Extract the [x, y] coordinate from the center of the cell holding the provided text.  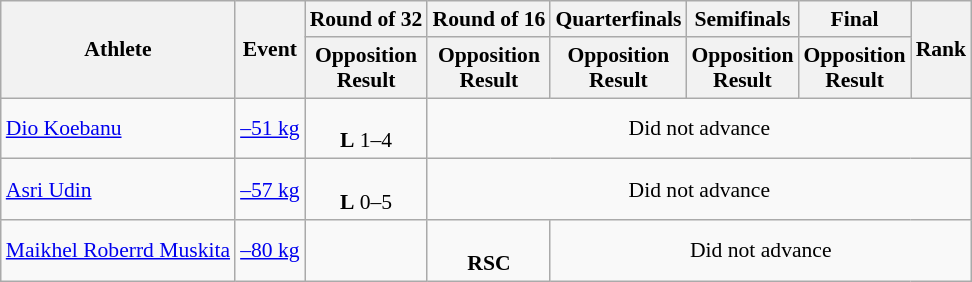
Athlete [118, 50]
Round of 32 [366, 19]
L 1–4 [366, 128]
Final [854, 19]
Round of 16 [488, 19]
–80 kg [270, 250]
L 0–5 [366, 190]
Semifinals [742, 19]
Maikhel Roberrd Muskita [118, 250]
Quarterfinals [618, 19]
Event [270, 50]
–51 kg [270, 128]
–57 kg [270, 190]
Rank [942, 50]
RSC [488, 250]
Asri Udin [118, 190]
Dio Koebanu [118, 128]
